Determine the [x, y] coordinate at the center of the cell enclosing the given text.  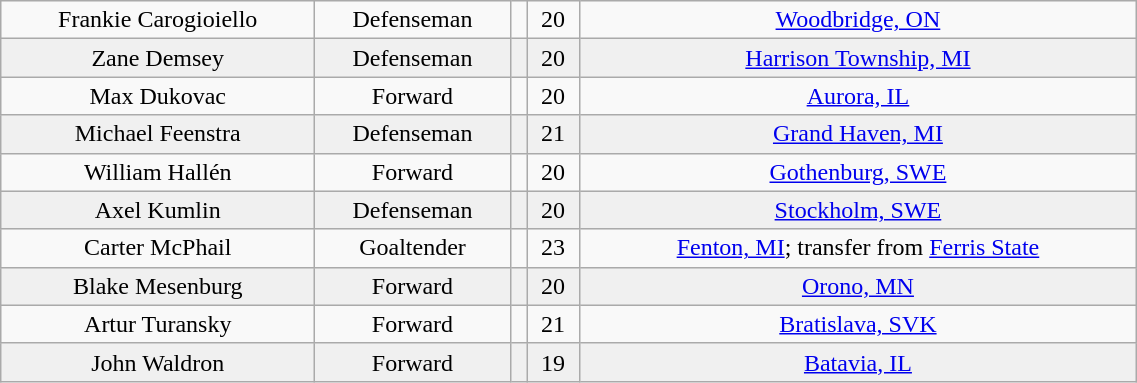
Blake Mesenburg [158, 286]
Frankie Carogioiello [158, 20]
Aurora, IL [858, 96]
John Waldron [158, 362]
Gothenburg, SWE [858, 172]
19 [553, 362]
Michael Feenstra [158, 134]
Max Dukovac [158, 96]
Goaltender [413, 248]
Fenton, MI; transfer from Ferris State [858, 248]
23 [553, 248]
Zane Demsey [158, 58]
Bratislava, SVK [858, 324]
Batavia, IL [858, 362]
Grand Haven, MI [858, 134]
Orono, MN [858, 286]
Harrison Township, MI [858, 58]
Stockholm, SWE [858, 210]
Axel Kumlin [158, 210]
Artur Turansky [158, 324]
Woodbridge, ON [858, 20]
William Hallén [158, 172]
Carter McPhail [158, 248]
